Capture the cell that displays the provided text and extract its (x, y) central coordinate. 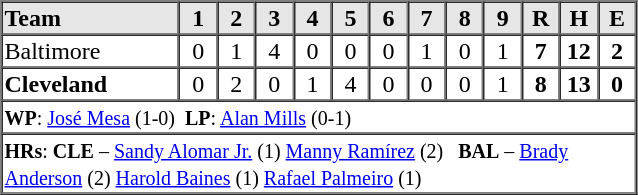
Baltimore (91, 50)
12 (579, 50)
WP: José Mesa (1-0) LP: Alan Mills (0-1) (319, 116)
Team (91, 18)
HRs: CLE – Sandy Alomar Jr. (1) Manny Ramírez (2) BAL – Brady Anderson (2) Harold Baines (1) Rafael Palmeiro (1) (319, 164)
H (579, 18)
13 (579, 84)
3 (274, 18)
R (541, 18)
5 (350, 18)
Cleveland (91, 84)
E (617, 18)
9 (503, 18)
6 (388, 18)
